Search for the cell housing the specified text and yield its [X, Y] center coordinate. 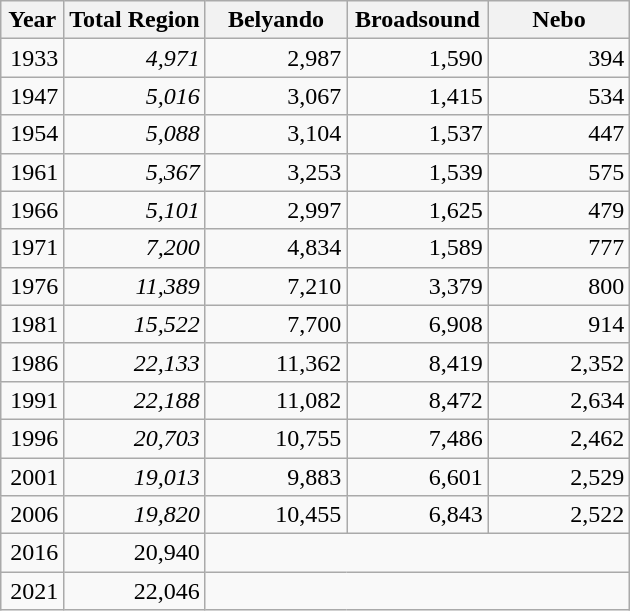
1981 [32, 324]
10,755 [276, 438]
1986 [32, 362]
2,352 [559, 362]
534 [559, 96]
394 [559, 58]
2,997 [276, 210]
20,703 [135, 438]
1954 [32, 134]
22,133 [135, 362]
479 [559, 210]
2021 [32, 591]
22,046 [135, 591]
2,462 [559, 438]
5,016 [135, 96]
1991 [32, 400]
2006 [32, 515]
800 [559, 286]
19,013 [135, 477]
1947 [32, 96]
19,820 [135, 515]
777 [559, 248]
1,625 [418, 210]
5,367 [135, 172]
5,088 [135, 134]
3,379 [418, 286]
3,253 [276, 172]
5,101 [135, 210]
11,389 [135, 286]
7,210 [276, 286]
1961 [32, 172]
15,522 [135, 324]
Nebo [559, 20]
1996 [32, 438]
22,188 [135, 400]
9,883 [276, 477]
1971 [32, 248]
4,834 [276, 248]
1,539 [418, 172]
1,590 [418, 58]
2001 [32, 477]
Belyando [276, 20]
575 [559, 172]
1966 [32, 210]
1,415 [418, 96]
1933 [32, 58]
914 [559, 324]
11,082 [276, 400]
6,843 [418, 515]
10,455 [276, 515]
1,537 [418, 134]
3,067 [276, 96]
2,522 [559, 515]
2016 [32, 553]
8,419 [418, 362]
Broadsound [418, 20]
2,987 [276, 58]
2,529 [559, 477]
7,200 [135, 248]
20,940 [135, 553]
6,601 [418, 477]
7,486 [418, 438]
6,908 [418, 324]
Total Region [135, 20]
447 [559, 134]
4,971 [135, 58]
1,589 [418, 248]
2,634 [559, 400]
11,362 [276, 362]
1976 [32, 286]
8,472 [418, 400]
7,700 [276, 324]
Year [32, 20]
3,104 [276, 134]
